Return [X, Y] of the center of cell containing provided text 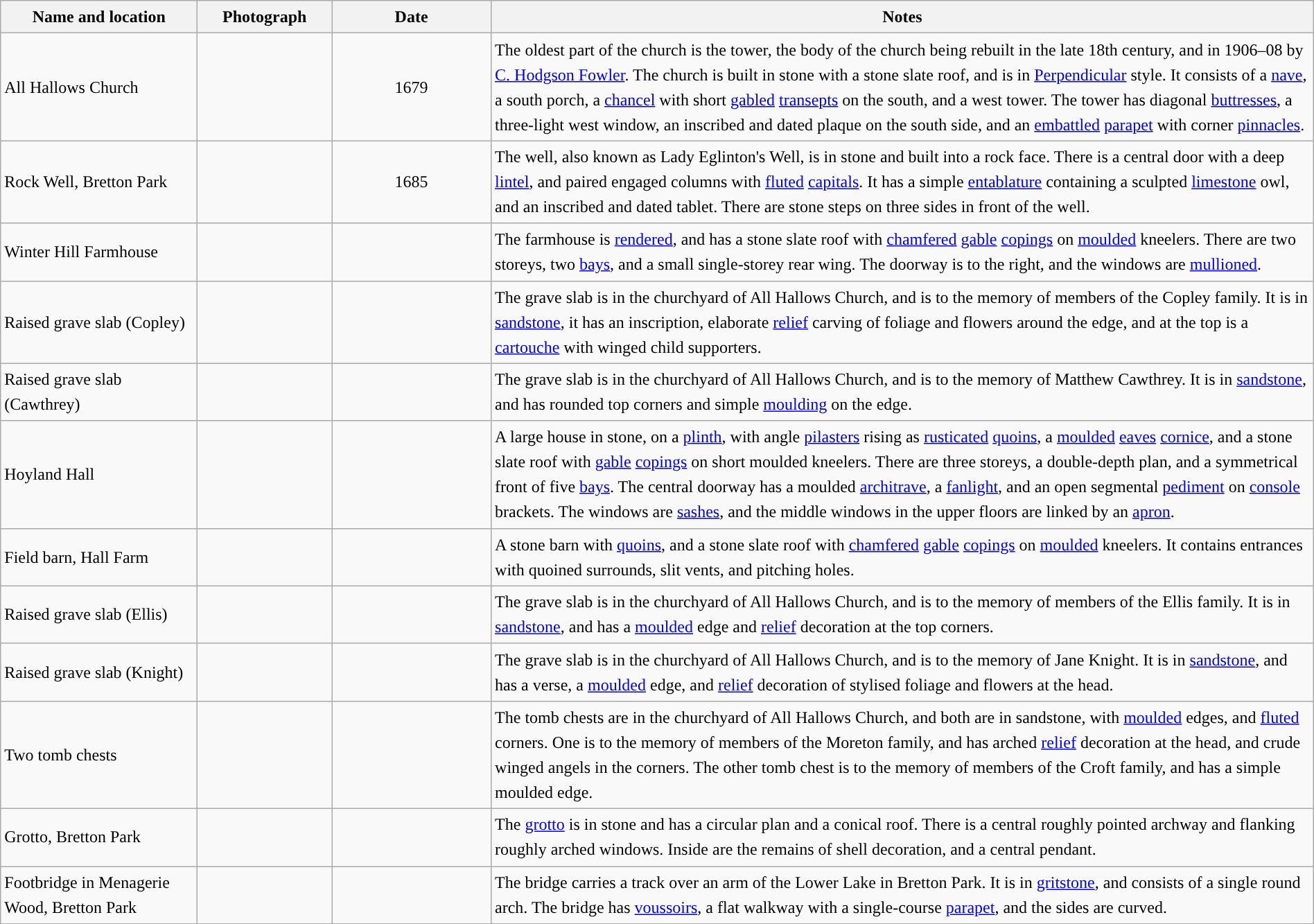
Field barn, Hall Farm [99, 557]
Date [412, 17]
1679 [412, 87]
Notes [902, 17]
Rock Well, Bretton Park [99, 182]
Winter Hill Farmhouse [99, 252]
Hoyland Hall [99, 474]
Raised grave slab (Ellis) [99, 614]
Raised grave slab (Cawthrey) [99, 392]
Name and location [99, 17]
Footbridge in Menagerie Wood, Bretton Park [99, 896]
Raised grave slab (Knight) [99, 672]
Grotto, Bretton Park [99, 837]
1685 [412, 182]
All Hallows Church [99, 87]
Raised grave slab (Copley) [99, 322]
Two tomb chests [99, 754]
Photograph [265, 17]
